Find where the given text appears and provide that cell's center as (x, y) coordinate. 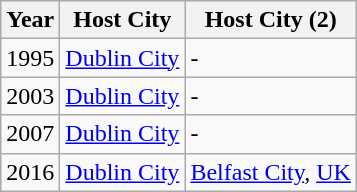
1995 (30, 58)
Host City (2) (270, 20)
2003 (30, 96)
Host City (122, 20)
2016 (30, 172)
Belfast City, UK (270, 172)
2007 (30, 134)
Year (30, 20)
